For the text-containing cell, return its midpoint in [x, y] coordinate format. 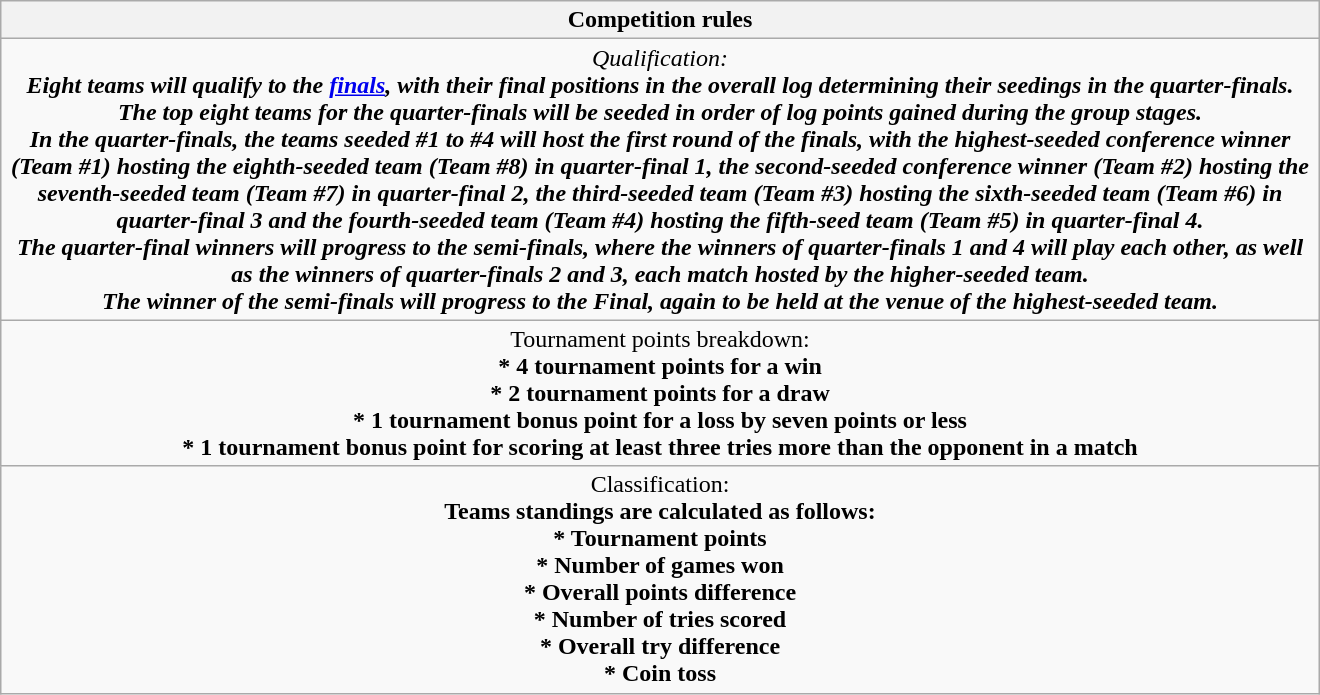
Competition rules [660, 20]
